Find where the given text appears and provide that cell's center as (x, y) coordinate. 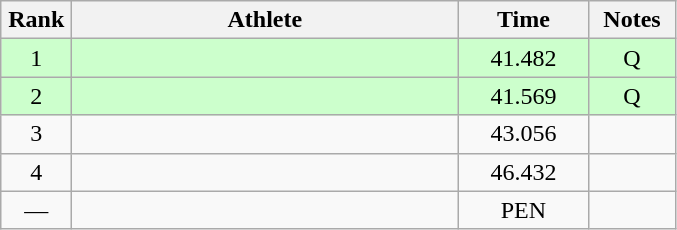
Time (524, 20)
PEN (524, 210)
Athlete (265, 20)
2 (36, 96)
41.482 (524, 58)
3 (36, 134)
Rank (36, 20)
Notes (632, 20)
41.569 (524, 96)
46.432 (524, 172)
4 (36, 172)
1 (36, 58)
43.056 (524, 134)
— (36, 210)
